For the text-containing cell, return its midpoint in [x, y] coordinate format. 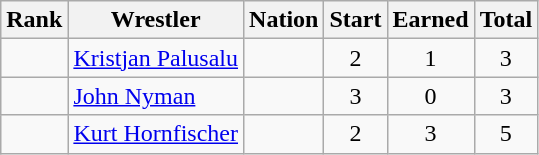
Rank [34, 20]
1 [430, 58]
Nation [284, 20]
Start [356, 20]
Wrestler [156, 20]
5 [506, 134]
John Nyman [156, 96]
Total [506, 20]
Kristjan Palusalu [156, 58]
Kurt Hornfischer [156, 134]
0 [430, 96]
Earned [430, 20]
